Capture the cell that displays the provided text and extract its [X, Y] central coordinate. 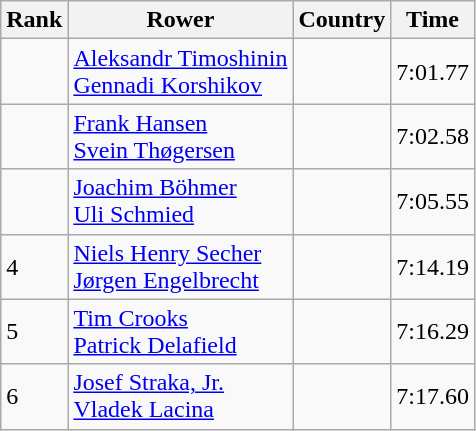
7:01.77 [433, 72]
7:05.55 [433, 202]
7:02.58 [433, 136]
Tim CrooksPatrick Delafield [180, 332]
Frank HansenSvein Thøgersen [180, 136]
Niels Henry SecherJørgen Engelbrecht [180, 266]
Rower [180, 20]
Rank [34, 20]
6 [34, 396]
4 [34, 266]
Time [433, 20]
7:16.29 [433, 332]
Aleksandr TimoshininGennadi Korshikov [180, 72]
7:14.19 [433, 266]
Country [342, 20]
5 [34, 332]
7:17.60 [433, 396]
Josef Straka, Jr.Vladek Lacina [180, 396]
Joachim BöhmerUli Schmied [180, 202]
